Locate the cell with the specified text and output its [x, y] center coordinate. 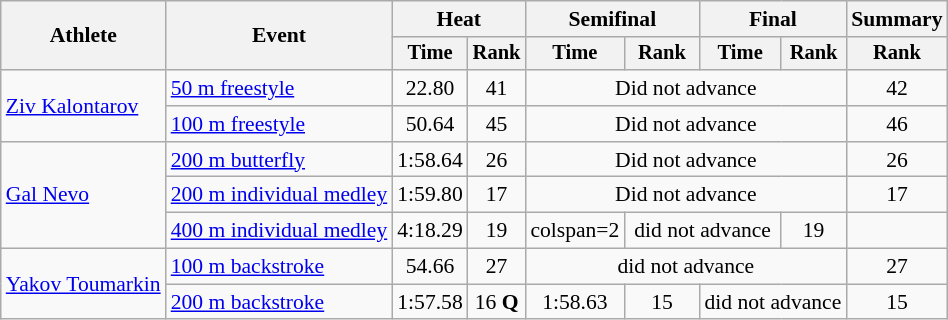
400 m individual medley [280, 231]
1:59.80 [430, 195]
200 m individual medley [280, 195]
Athlete [84, 36]
1:58.64 [430, 160]
50 m freestyle [280, 88]
200 m butterfly [280, 160]
Semifinal [612, 19]
Final [772, 19]
Yakov Toumarkin [84, 284]
colspan=2 [574, 231]
42 [896, 88]
54.66 [430, 267]
100 m backstroke [280, 267]
41 [497, 88]
1:57.58 [430, 302]
100 m freestyle [280, 124]
45 [497, 124]
22.80 [430, 88]
Event [280, 36]
Heat [458, 19]
Summary [896, 19]
1:58.63 [574, 302]
Ziv Kalontarov [84, 106]
16 Q [497, 302]
200 m backstroke [280, 302]
Gal Nevo [84, 196]
50.64 [430, 124]
4:18.29 [430, 231]
46 [896, 124]
